Identify which cell holds the provided text, then report its [X, Y] central coordinate. 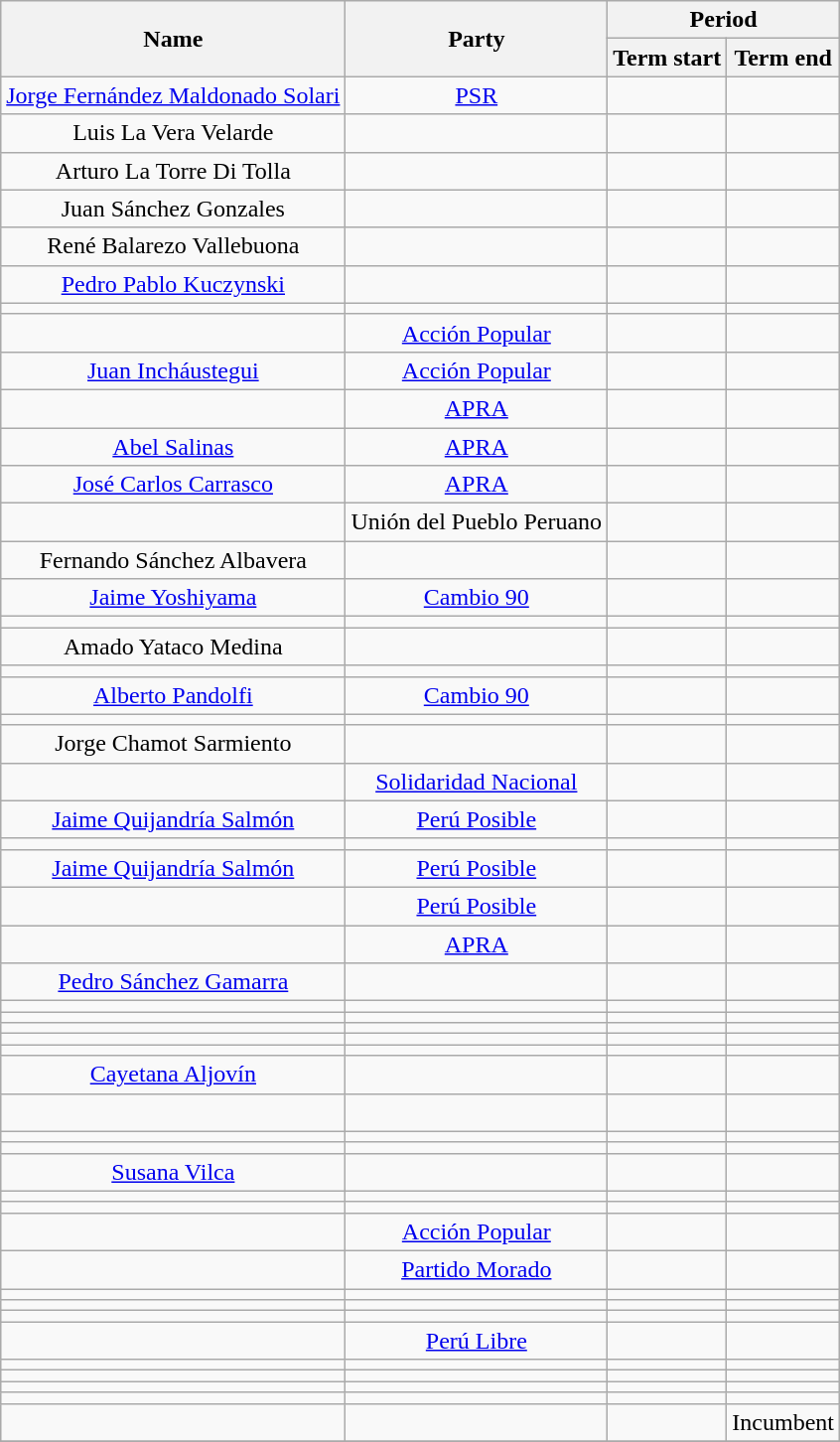
Luis La Vera Velarde [173, 133]
Arturo La Torre Di Tolla [173, 171]
Abel Salinas [173, 446]
Cayetana Aljovín [173, 1075]
Term end [783, 58]
René Balarezo Vallebuona [173, 246]
Party [477, 39]
José Carlos Carrasco [173, 485]
Jorge Fernández Maldonado Solari [173, 95]
Pedro Sánchez Gamarra [173, 982]
Incumbent [783, 1422]
Term start [667, 58]
Alberto Pandolfi [173, 695]
Jaime Yoshiyama [173, 598]
Juan Incháustegui [173, 370]
Name [173, 39]
Jorge Chamot Sarmiento [173, 744]
Period [724, 20]
PSR [477, 95]
Susana Vilca [173, 1172]
Perú Libre [477, 1341]
Amado Yataco Medina [173, 647]
Fernando Sánchez Albavera [173, 560]
Juan Sánchez Gonzales [173, 209]
Partido Morado [477, 1269]
Pedro Pablo Kuczynski [173, 284]
Unión del Pueblo Peruano [477, 522]
Solidaridad Nacional [477, 782]
